Locate the cell with the specified text and output its (x, y) center coordinate. 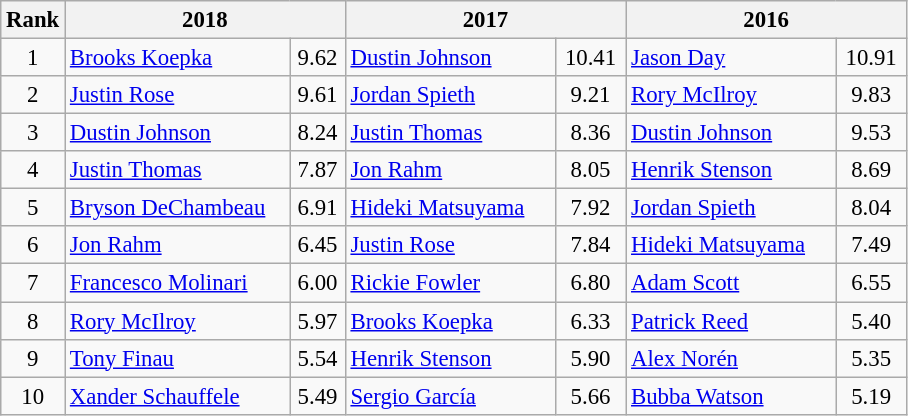
7.49 (871, 245)
2018 (206, 20)
Bubba Watson (731, 396)
7 (33, 283)
Rank (33, 20)
8.69 (871, 170)
5.49 (318, 396)
Patrick Reed (731, 321)
Rickie Fowler (450, 283)
1 (33, 58)
Jason Day (731, 58)
4 (33, 170)
8.36 (590, 133)
7.87 (318, 170)
6.80 (590, 283)
10.91 (871, 58)
8.24 (318, 133)
7.92 (590, 208)
6.45 (318, 245)
10 (33, 396)
5.66 (590, 396)
8.05 (590, 170)
9.21 (590, 95)
9.62 (318, 58)
5.97 (318, 321)
10.41 (590, 58)
6.91 (318, 208)
2 (33, 95)
Xander Schauffele (178, 396)
Alex Norén (731, 358)
6.55 (871, 283)
Adam Scott (731, 283)
5.40 (871, 321)
5.90 (590, 358)
9 (33, 358)
8.04 (871, 208)
6 (33, 245)
9.83 (871, 95)
Bryson DeChambeau (178, 208)
2017 (486, 20)
5.19 (871, 396)
3 (33, 133)
2016 (766, 20)
5.35 (871, 358)
5 (33, 208)
8 (33, 321)
Tony Finau (178, 358)
5.54 (318, 358)
9.61 (318, 95)
9.53 (871, 133)
Francesco Molinari (178, 283)
7.84 (590, 245)
6.00 (318, 283)
6.33 (590, 321)
Sergio García (450, 396)
